Determine the (x, y) coordinate at the center of the cell enclosing the given text.  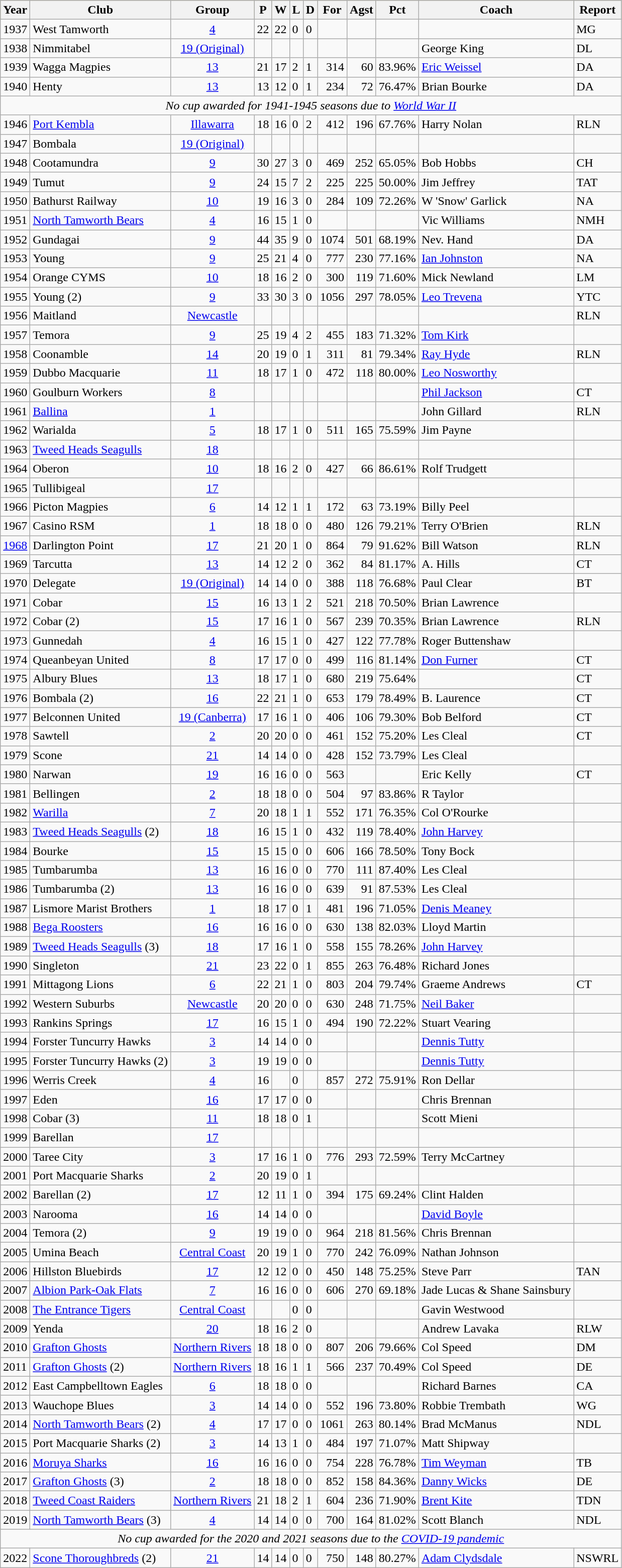
79.30% (397, 717)
79.66% (397, 1348)
Wauchope Blues (100, 1405)
126 (362, 526)
Coonamble (100, 354)
72 (362, 86)
71.75% (397, 1004)
750 (333, 1558)
Nathan Johnson (496, 1252)
91.62% (397, 545)
Jade Lucas & Shane Sainsbury (496, 1290)
1967 (15, 526)
2009 (15, 1329)
65.05% (397, 163)
76.09% (397, 1252)
2005 (15, 1252)
2015 (15, 1443)
Picton Magpies (100, 507)
1939 (15, 67)
Tarcutta (100, 564)
Belconnen United (100, 717)
Wagga Magpies (100, 67)
1968 (15, 545)
857 (333, 1080)
Danny Wicks (496, 1482)
777 (333, 259)
David Boyle (496, 1214)
362 (333, 564)
Lismore Marist Brothers (100, 908)
Stuart Vearing (496, 1023)
Forster Tuncurry Hawks (100, 1042)
TDN (598, 1501)
Tweed Heads Seagulls (3) (100, 946)
270 (362, 1290)
27 (280, 163)
2010 (15, 1348)
NMH (598, 220)
Gundagai (100, 239)
204 (362, 985)
76.78% (397, 1463)
Temora (2) (100, 1233)
CH (598, 163)
79.21% (397, 526)
Tim Weyman (496, 1463)
60 (362, 67)
78.49% (397, 698)
700 (333, 1520)
Moruya Sharks (100, 1463)
1966 (15, 507)
567 (333, 622)
234 (333, 86)
183 (362, 335)
Bega Roosters (100, 927)
TB (598, 1463)
219 (362, 679)
67.76% (397, 125)
Ian Johnston (496, 259)
Don Furner (496, 660)
Albion Park-Oak Flats (100, 1290)
71.90% (397, 1501)
Yenda (100, 1329)
North Tamworth Bears (100, 220)
964 (333, 1233)
Steve Parr (496, 1271)
Tweed Heads Seagulls (2) (100, 831)
197 (362, 1443)
1958 (15, 354)
Brent Kite (496, 1501)
Terry O'Brien (496, 526)
Clint Halden (496, 1195)
297 (362, 297)
Rolf Trudgett (496, 468)
Eric Weissel (496, 67)
1989 (15, 946)
76.47% (397, 86)
Nev. Hand (496, 239)
Jim Jeffrey (496, 182)
79 (362, 545)
521 (333, 602)
Young (2) (100, 297)
228 (362, 1463)
Bombala (100, 144)
Report (598, 10)
680 (333, 679)
87.40% (397, 870)
1972 (15, 622)
1969 (15, 564)
Casino RSM (100, 526)
190 (362, 1023)
72.22% (397, 1023)
Oberon (100, 468)
1950 (15, 201)
Group (213, 10)
236 (362, 1501)
Leo Nosworthy (496, 373)
86.61% (397, 468)
1970 (15, 583)
2008 (15, 1309)
248 (362, 1004)
1992 (15, 1004)
Matt Shipway (496, 1443)
1980 (15, 774)
807 (333, 1348)
33 (263, 297)
97 (362, 793)
Billy Peel (496, 507)
73.79% (397, 755)
63 (362, 507)
158 (362, 1482)
455 (333, 335)
80.14% (397, 1424)
Port Macquarie Sharks (2) (100, 1443)
122 (362, 641)
Cobar (3) (100, 1118)
Ray Hyde (496, 354)
1946 (15, 125)
239 (362, 622)
1962 (15, 430)
1988 (15, 927)
70.49% (397, 1367)
Agst (362, 10)
Bellingen (100, 793)
W (280, 10)
Club (100, 10)
1999 (15, 1137)
1976 (15, 698)
Darlington Point (100, 545)
CA (598, 1386)
Coach (496, 10)
165 (362, 430)
68.19% (397, 239)
1952 (15, 239)
75.91% (397, 1080)
71.07% (397, 1443)
Goulburn Workers (100, 392)
Bob Belford (496, 717)
1995 (15, 1061)
166 (362, 851)
D (310, 10)
Andrew Lavaka (496, 1329)
Scott Blanch (496, 1520)
1965 (15, 488)
North Tamworth Bears (3) (100, 1520)
432 (333, 831)
Narwan (100, 774)
Scone (100, 755)
79.74% (397, 985)
Terry McCartney (496, 1156)
1987 (15, 908)
109 (362, 201)
776 (333, 1156)
2011 (15, 1367)
1973 (15, 641)
2006 (15, 1271)
1990 (15, 966)
DM (598, 1348)
Warilla (100, 812)
R Taylor (496, 793)
406 (333, 717)
1061 (333, 1424)
Jim Payne (496, 430)
Bourke (100, 851)
Tumbarumba (2) (100, 889)
76.48% (397, 966)
Port Macquarie Sharks (100, 1176)
Scott Mieni (496, 1118)
563 (333, 774)
84.36% (397, 1482)
For (333, 10)
79.34% (397, 354)
Year (15, 10)
81.17% (397, 564)
East Campbelltown Eagles (100, 1386)
754 (333, 1463)
484 (333, 1443)
2002 (15, 1195)
73.80% (397, 1405)
499 (333, 660)
1986 (15, 889)
Barellan (100, 1137)
1974 (15, 660)
116 (362, 660)
1959 (15, 373)
2004 (15, 1233)
1953 (15, 259)
Robbie Trembath (496, 1405)
TAN (598, 1271)
69.18% (397, 1290)
Col O'Rourke (496, 812)
1998 (15, 1118)
1957 (15, 335)
1955 (15, 297)
1937 (15, 29)
1964 (15, 468)
237 (362, 1367)
653 (333, 698)
1994 (15, 1042)
1997 (15, 1099)
461 (333, 736)
1948 (15, 163)
1979 (15, 755)
Rankins Springs (100, 1023)
Tumbarumba (100, 870)
Grafton Ghosts (100, 1348)
428 (333, 755)
1984 (15, 851)
Gunnedah (100, 641)
1996 (15, 1080)
77.78% (397, 641)
B. Laurence (496, 698)
Henty (100, 86)
The Entrance Tigers (100, 1309)
1947 (15, 144)
Grafton Ghosts (3) (100, 1482)
73.19% (397, 507)
Sawtell (100, 736)
242 (362, 1252)
L (296, 10)
412 (333, 125)
75.25% (397, 1271)
Ron Dellar (496, 1080)
Cobar (100, 602)
558 (333, 946)
1961 (15, 411)
81.02% (397, 1520)
164 (362, 1520)
71.60% (397, 278)
Roger Buttenshaw (496, 641)
314 (333, 67)
Eric Kelly (496, 774)
A. Hills (496, 564)
81.14% (397, 660)
Orange CYMS (100, 278)
75.59% (397, 430)
78.26% (397, 946)
272 (362, 1080)
91 (362, 889)
2012 (15, 1386)
Queanbeyan United (100, 660)
2018 (15, 1501)
1982 (15, 812)
69.24% (397, 1195)
Harry Nolan (496, 125)
1963 (15, 449)
604 (333, 1501)
472 (333, 373)
84 (362, 564)
481 (333, 908)
2022 (15, 1558)
35 (280, 239)
1960 (15, 392)
70.50% (397, 602)
MG (598, 29)
Scone Thoroughbreds (2) (100, 1558)
Tumut (100, 182)
138 (362, 927)
44 (263, 239)
71.32% (397, 335)
803 (333, 985)
252 (362, 163)
Brad McManus (496, 1424)
1951 (15, 220)
106 (362, 717)
469 (333, 163)
83.86% (397, 793)
Bob Hobbs (496, 163)
81 (362, 354)
Cootamundra (100, 163)
24 (263, 182)
1938 (15, 48)
172 (333, 507)
Albury Blues (100, 679)
284 (333, 201)
Dubbo Macquarie (100, 373)
Tullibigeal (100, 488)
71.05% (397, 908)
Maitland (100, 316)
Lloyd Martin (496, 927)
Werris Creek (100, 1080)
175 (362, 1195)
Warialda (100, 430)
Tom Kirk (496, 335)
Umina Beach (100, 1252)
2019 (15, 1520)
NSWRL (598, 1558)
2017 (15, 1482)
Richard Jones (496, 966)
171 (362, 812)
Bathurst Railway (100, 201)
Tweed Coast Raiders (100, 1501)
Illawarra (213, 125)
P (263, 10)
82.03% (397, 927)
72.59% (397, 1156)
66 (362, 468)
206 (362, 1348)
2001 (15, 1176)
2003 (15, 1214)
Gavin Westwood (496, 1309)
Western Suburbs (100, 1004)
76.35% (397, 812)
2016 (15, 1463)
394 (333, 1195)
1978 (15, 736)
Tweed Heads Seagulls (100, 449)
Forster Tuncurry Hawks (2) (100, 1061)
Bombala (2) (100, 698)
501 (362, 239)
Leo Trevena (496, 297)
Denis Meaney (496, 908)
Ballina (100, 411)
311 (333, 354)
855 (333, 966)
50.00% (397, 182)
111 (362, 870)
494 (333, 1023)
1981 (15, 793)
70.35% (397, 622)
504 (333, 793)
2013 (15, 1405)
179 (362, 698)
North Tamworth Bears (2) (100, 1424)
566 (333, 1367)
DL (598, 48)
RLW (598, 1329)
72.26% (397, 201)
1991 (15, 985)
78.50% (397, 851)
1971 (15, 602)
293 (362, 1156)
Narooma (100, 1214)
75.64% (397, 679)
Richard Barnes (496, 1386)
Cobar (2) (100, 622)
W 'Snow' Garlick (496, 201)
1954 (15, 278)
2014 (15, 1424)
78.40% (397, 831)
1975 (15, 679)
TAT (598, 182)
2007 (15, 1290)
Adam Clydsdale (496, 1558)
WG (598, 1405)
388 (333, 583)
LM (598, 278)
1983 (15, 831)
Delegate (100, 583)
230 (362, 259)
Singleton (100, 966)
No cup awarded for 1941-1945 seasons due to World War II (311, 105)
Brian Bourke (496, 86)
Mittagong Lions (100, 985)
511 (333, 430)
450 (333, 1271)
1056 (333, 297)
1949 (15, 182)
Tony Bock (496, 851)
No cup awarded for the 2020 and 2021 seasons due to the COVID-19 pandemic (311, 1539)
Graeme Andrews (496, 985)
George King (496, 48)
75.20% (397, 736)
Grafton Ghosts (2) (100, 1367)
Pct (397, 10)
Vic Williams (496, 220)
Taree City (100, 1156)
West Tamworth (100, 29)
1993 (15, 1023)
2000 (15, 1156)
Port Kembla (100, 125)
480 (333, 526)
John Gillard (496, 411)
Temora (100, 335)
83.96% (397, 67)
80.27% (397, 1558)
852 (333, 1482)
80.00% (397, 373)
YTC (598, 297)
1940 (15, 86)
81.56% (397, 1233)
Mick Newland (496, 278)
Paul Clear (496, 583)
Phil Jackson (496, 392)
5 (213, 430)
639 (333, 889)
1074 (333, 239)
Barellan (2) (100, 1195)
78.05% (397, 297)
BT (598, 583)
23 (263, 966)
Hillston Bluebirds (100, 1271)
Young (100, 259)
19 (Canberra) (213, 717)
155 (362, 946)
Bill Watson (496, 545)
Neil Baker (496, 1004)
77.16% (397, 259)
Eden (100, 1099)
1985 (15, 870)
87.53% (397, 889)
1956 (15, 316)
1977 (15, 717)
864 (333, 545)
76.68% (397, 583)
300 (333, 278)
Nimmitabel (100, 48)
